For the text-containing cell, return its midpoint in (X, Y) coordinate format. 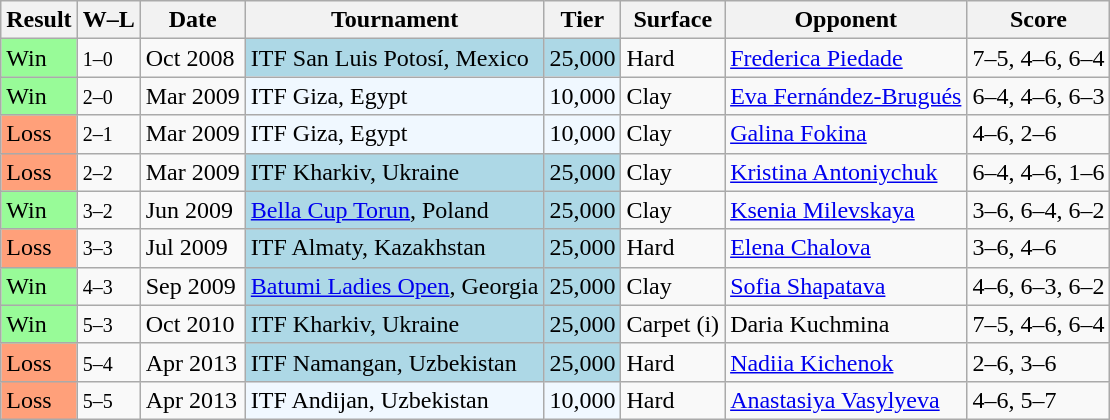
Tournament (394, 20)
Date (192, 20)
ITF Namangan, Uzbekistan (394, 362)
2–2 (108, 172)
Elena Chalova (846, 248)
Score (1038, 20)
3–6, 6–4, 6–2 (1038, 210)
4–6, 2–6 (1038, 134)
4–3 (108, 286)
Galina Fokina (846, 134)
Ksenia Milevskaya (846, 210)
6–4, 4–6, 1–6 (1038, 172)
ITF Almaty, Kazakhstan (394, 248)
Oct 2010 (192, 324)
5–4 (108, 362)
3–2 (108, 210)
2–1 (108, 134)
W–L (108, 20)
Jun 2009 (192, 210)
Bella Cup Torun, Poland (394, 210)
ITF Andijan, Uzbekistan (394, 400)
3–6, 4–6 (1038, 248)
5–3 (108, 324)
Sofia Shapatava (846, 286)
3–3 (108, 248)
Batumi Ladies Open, Georgia (394, 286)
Carpet (i) (673, 324)
6–4, 4–6, 6–3 (1038, 96)
Kristina Antoniychuk (846, 172)
Eva Fernández-Brugués (846, 96)
Sep 2009 (192, 286)
Daria Kuchmina (846, 324)
2–6, 3–6 (1038, 362)
5–5 (108, 400)
Tier (582, 20)
Anastasiya Vasylyeva (846, 400)
Opponent (846, 20)
Surface (673, 20)
Oct 2008 (192, 58)
Result (39, 20)
Nadiia Kichenok (846, 362)
Frederica Piedade (846, 58)
4–6, 6–3, 6–2 (1038, 286)
ITF San Luis Potosí, Mexico (394, 58)
1–0 (108, 58)
4–6, 5–7 (1038, 400)
2–0 (108, 96)
Jul 2009 (192, 248)
